Detect which cell encompasses the target text, then output its [x, y] center coordinate. 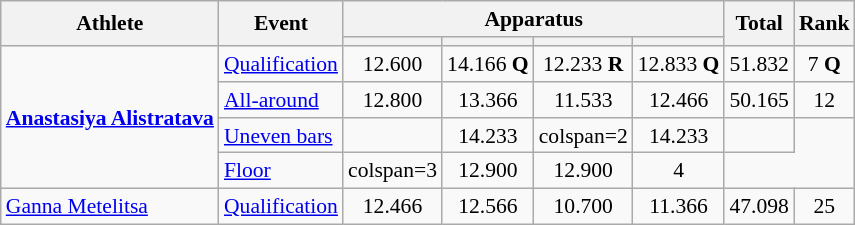
4 [679, 171]
Apparatus [534, 19]
13.366 [488, 100]
12.233 R [584, 64]
Floor [281, 171]
Athlete [110, 24]
11.366 [679, 207]
51.832 [758, 64]
colspan=2 [584, 136]
11.533 [584, 100]
50.165 [758, 100]
Event [281, 24]
colspan=3 [392, 171]
All-around [281, 100]
14.166 Q [488, 64]
25 [824, 207]
47.098 [758, 207]
12.600 [392, 64]
10.700 [584, 207]
12.800 [392, 100]
7 Q [824, 64]
12.566 [488, 207]
Uneven bars [281, 136]
Total [758, 24]
12.833 Q [679, 64]
12 [824, 100]
Ganna Metelitsa [110, 207]
Rank [824, 24]
Anastasiya Alistratava [110, 117]
